Return the [x, y] coordinate for the center point of the cell that contains the specified text.  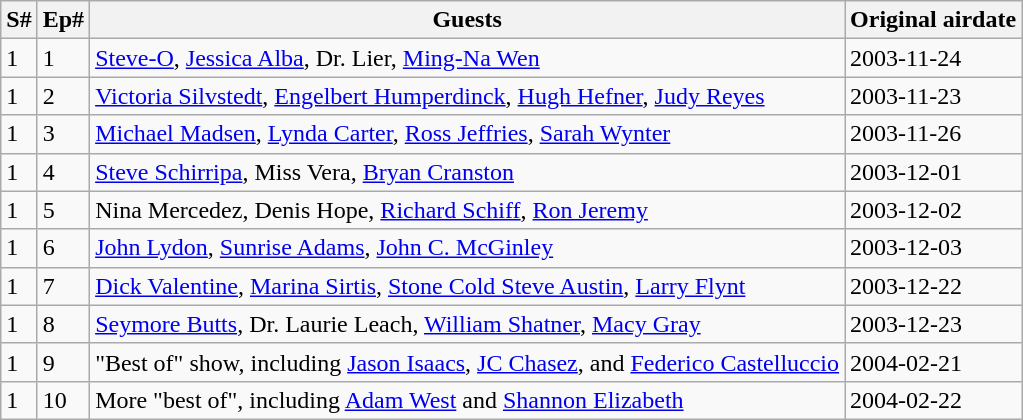
2003-12-02 [934, 210]
2003-11-26 [934, 134]
S# [19, 20]
John Lydon, Sunrise Adams, John C. McGinley [468, 248]
2003-11-24 [934, 58]
Original airdate [934, 20]
2004-02-22 [934, 400]
10 [63, 400]
"Best of" show, including Jason Isaacs, JC Chasez, and Federico Castelluccio [468, 362]
2 [63, 96]
Steve Schirripa, Miss Vera, Bryan Cranston [468, 172]
Guests [468, 20]
2003-12-01 [934, 172]
2004-02-21 [934, 362]
More "best of", including Adam West and Shannon Elizabeth [468, 400]
8 [63, 324]
Seymore Butts, Dr. Laurie Leach, William Shatner, Macy Gray [468, 324]
Steve-O, Jessica Alba, Dr. Lier, Ming-Na Wen [468, 58]
2003-12-22 [934, 286]
Nina Mercedez, Denis Hope, Richard Schiff, Ron Jeremy [468, 210]
3 [63, 134]
6 [63, 248]
Victoria Silvstedt, Engelbert Humperdinck, Hugh Hefner, Judy Reyes [468, 96]
Michael Madsen, Lynda Carter, Ross Jeffries, Sarah Wynter [468, 134]
Dick Valentine, Marina Sirtis, Stone Cold Steve Austin, Larry Flynt [468, 286]
2003-12-23 [934, 324]
7 [63, 286]
Ep# [63, 20]
4 [63, 172]
5 [63, 210]
9 [63, 362]
2003-12-03 [934, 248]
2003-11-23 [934, 96]
